Pinpoint the cell where the given text exists, returning its [X, Y] midpoint coordinate. 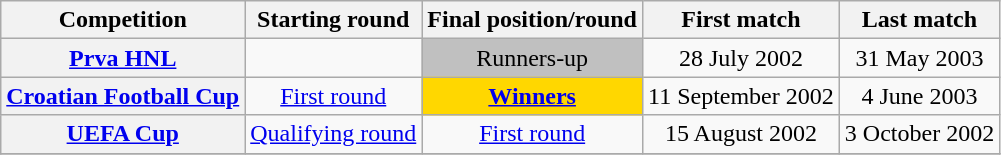
Qualifying round [334, 134]
Competition [123, 20]
Last match [919, 20]
3 October 2002 [919, 134]
31 May 2003 [919, 58]
Final position/round [532, 20]
First match [740, 20]
Prva HNL [123, 58]
4 June 2003 [919, 96]
Winners [532, 96]
28 July 2002 [740, 58]
Runners-up [532, 58]
15 August 2002 [740, 134]
UEFA Cup [123, 134]
11 September 2002 [740, 96]
Croatian Football Cup [123, 96]
Starting round [334, 20]
